Identify which cell holds the provided text, then report its (x, y) central coordinate. 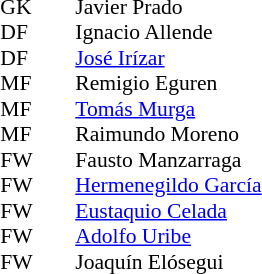
Adolfo Uribe (168, 237)
José Irízar (168, 58)
Ignacio Allende (168, 33)
Fausto Manzarraga (168, 160)
Tomás Murga (168, 109)
Eustaquio Celada (168, 211)
Hermenegildo García (168, 185)
Raimundo Moreno (168, 135)
Remigio Eguren (168, 83)
